Output the [X, Y] coordinate of the center of the cell containing the given text.  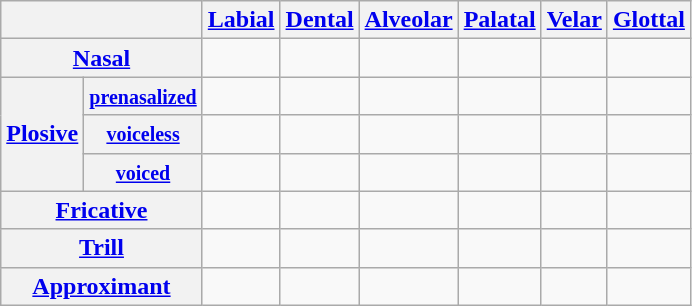
Plosive [42, 134]
Fricative [102, 210]
Approximant [102, 286]
Dental [320, 20]
Alveolar [408, 20]
voiceless [143, 134]
Glottal [648, 20]
prenasalized [143, 96]
Velar [574, 20]
Labial [241, 20]
Nasal [102, 58]
Trill [102, 248]
Palatal [500, 20]
voiced [143, 172]
